Search for the cell housing the specified text and yield its [X, Y] center coordinate. 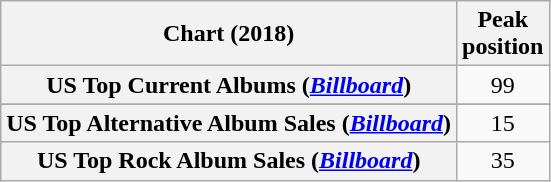
Peakposition [503, 34]
15 [503, 123]
US Top Current Albums (Billboard) [229, 85]
99 [503, 85]
US Top Rock Album Sales (Billboard) [229, 161]
Chart (2018) [229, 34]
35 [503, 161]
US Top Alternative Album Sales (Billboard) [229, 123]
